Output the (x, y) coordinate of the center of the cell containing the given text.  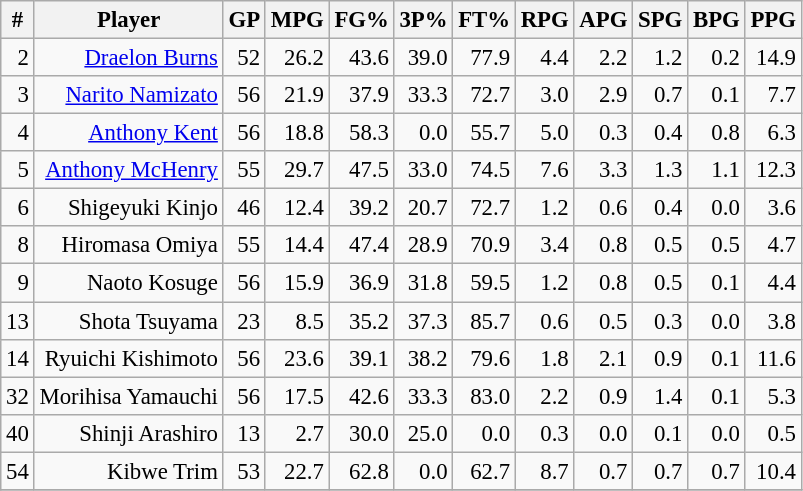
23.6 (297, 358)
4.7 (773, 245)
5.0 (544, 133)
30.0 (362, 433)
5 (18, 170)
7.7 (773, 95)
1.8 (544, 358)
18.8 (297, 133)
9 (18, 283)
2.9 (604, 95)
58.3 (362, 133)
3.0 (544, 95)
Player (128, 20)
36.9 (362, 283)
12.4 (297, 208)
53 (244, 471)
14.4 (297, 245)
0.2 (716, 58)
21.9 (297, 95)
RPG (544, 20)
# (18, 20)
APG (604, 20)
3 (18, 95)
Hiromasa Omiya (128, 245)
FT% (484, 20)
46 (244, 208)
8.5 (297, 321)
29.7 (297, 170)
Shigeyuki Kinjo (128, 208)
2.7 (297, 433)
FG% (362, 20)
62.8 (362, 471)
42.6 (362, 396)
33.0 (424, 170)
Shota Tsuyama (128, 321)
47.5 (362, 170)
3P% (424, 20)
Morihisa Yamauchi (128, 396)
23 (244, 321)
6.3 (773, 133)
8 (18, 245)
3.3 (604, 170)
Narito Namizato (128, 95)
55.7 (484, 133)
Naoto Kosuge (128, 283)
BPG (716, 20)
59.5 (484, 283)
12.3 (773, 170)
74.5 (484, 170)
70.9 (484, 245)
1.3 (660, 170)
11.6 (773, 358)
5.3 (773, 396)
Ryuichi Kishimoto (128, 358)
83.0 (484, 396)
37.3 (424, 321)
28.9 (424, 245)
1.1 (716, 170)
3.4 (544, 245)
1.4 (660, 396)
GP (244, 20)
77.9 (484, 58)
52 (244, 58)
31.8 (424, 283)
PPG (773, 20)
17.5 (297, 396)
79.6 (484, 358)
26.2 (297, 58)
8.7 (544, 471)
Anthony Kent (128, 133)
14.9 (773, 58)
15.9 (297, 283)
32 (18, 396)
35.2 (362, 321)
40 (18, 433)
39.2 (362, 208)
85.7 (484, 321)
Anthony McHenry (128, 170)
43.6 (362, 58)
2.1 (604, 358)
3.8 (773, 321)
37.9 (362, 95)
SPG (660, 20)
4 (18, 133)
7.6 (544, 170)
MPG (297, 20)
20.7 (424, 208)
2 (18, 58)
22.7 (297, 471)
38.2 (424, 358)
Kibwe Trim (128, 471)
54 (18, 471)
10.4 (773, 471)
6 (18, 208)
39.0 (424, 58)
47.4 (362, 245)
Draelon Burns (128, 58)
3.6 (773, 208)
39.1 (362, 358)
Shinji Arashiro (128, 433)
25.0 (424, 433)
62.7 (484, 471)
14 (18, 358)
